Detect which cell encompasses the target text, then output its (x, y) center coordinate. 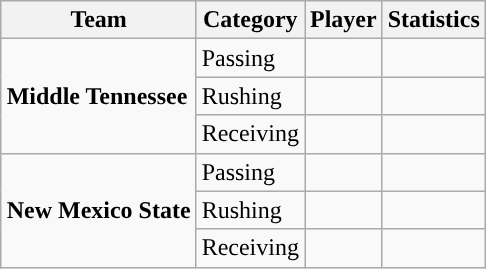
Statistics (434, 20)
Middle Tennessee (98, 96)
New Mexico State (98, 210)
Player (343, 20)
Team (98, 20)
Category (250, 20)
